Identify which cell holds the provided text, then report its [X, Y] central coordinate. 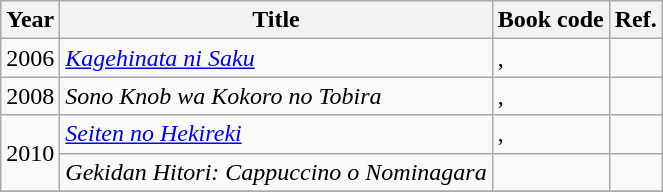
Seiten no Hekireki [276, 134]
Year [30, 20]
Title [276, 20]
Gekidan Hitori: Cappuccino o Nominagara [276, 172]
2008 [30, 96]
Ref. [636, 20]
2010 [30, 153]
Book code [550, 20]
2006 [30, 58]
Kagehinata ni Saku [276, 58]
Sono Knob wa Kokoro no Tobira [276, 96]
